Find where the given text appears and provide that cell's center as (x, y) coordinate. 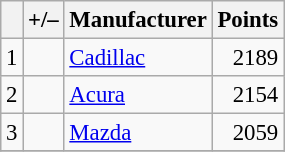
Mazda (138, 133)
Acura (138, 95)
Points (248, 20)
+/– (44, 20)
Manufacturer (138, 20)
2154 (248, 95)
2059 (248, 133)
3 (12, 133)
Cadillac (138, 58)
2 (12, 95)
1 (12, 58)
2189 (248, 58)
